Determine the [x, y] coordinate at the center of the cell enclosing the given text.  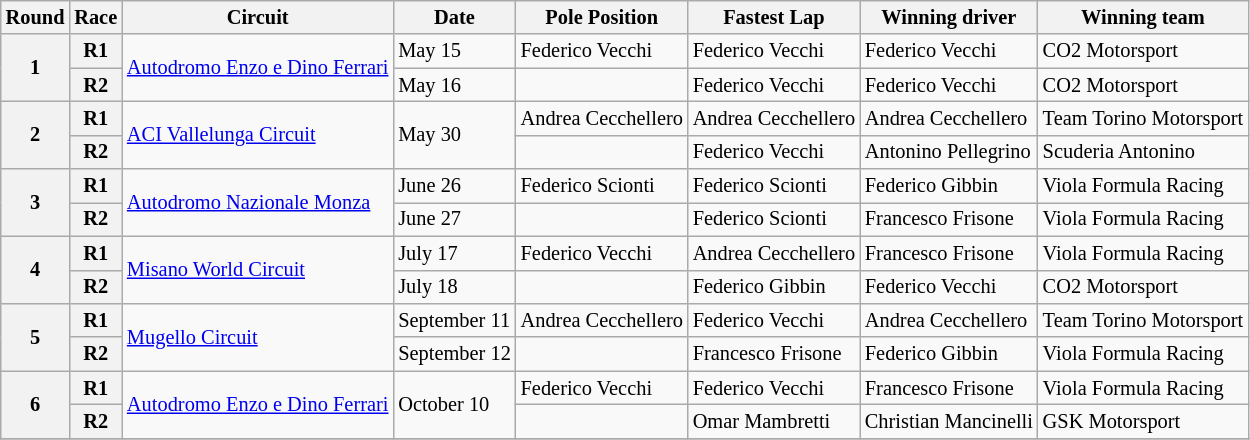
Date [454, 17]
3 [36, 202]
Winning driver [949, 17]
ACI Vallelunga Circuit [258, 134]
September 12 [454, 354]
May 15 [454, 51]
July 17 [454, 253]
4 [36, 270]
Race [96, 17]
Fastest Lap [774, 17]
Round [36, 17]
Pole Position [602, 17]
Christian Mancinelli [949, 421]
GSK Motorsport [1143, 421]
Misano World Circuit [258, 270]
May 16 [454, 85]
June 26 [454, 186]
Mugello Circuit [258, 336]
2 [36, 134]
Circuit [258, 17]
Winning team [1143, 17]
July 18 [454, 287]
Autodromo Nazionale Monza [258, 202]
1 [36, 68]
Omar Mambretti [774, 421]
Antonino Pellegrino [949, 152]
May 30 [454, 134]
October 10 [454, 404]
September 11 [454, 320]
June 27 [454, 219]
Scuderia Antonino [1143, 152]
6 [36, 404]
5 [36, 336]
